From the cell containing the given text, extract its center point as (x, y) coordinate. 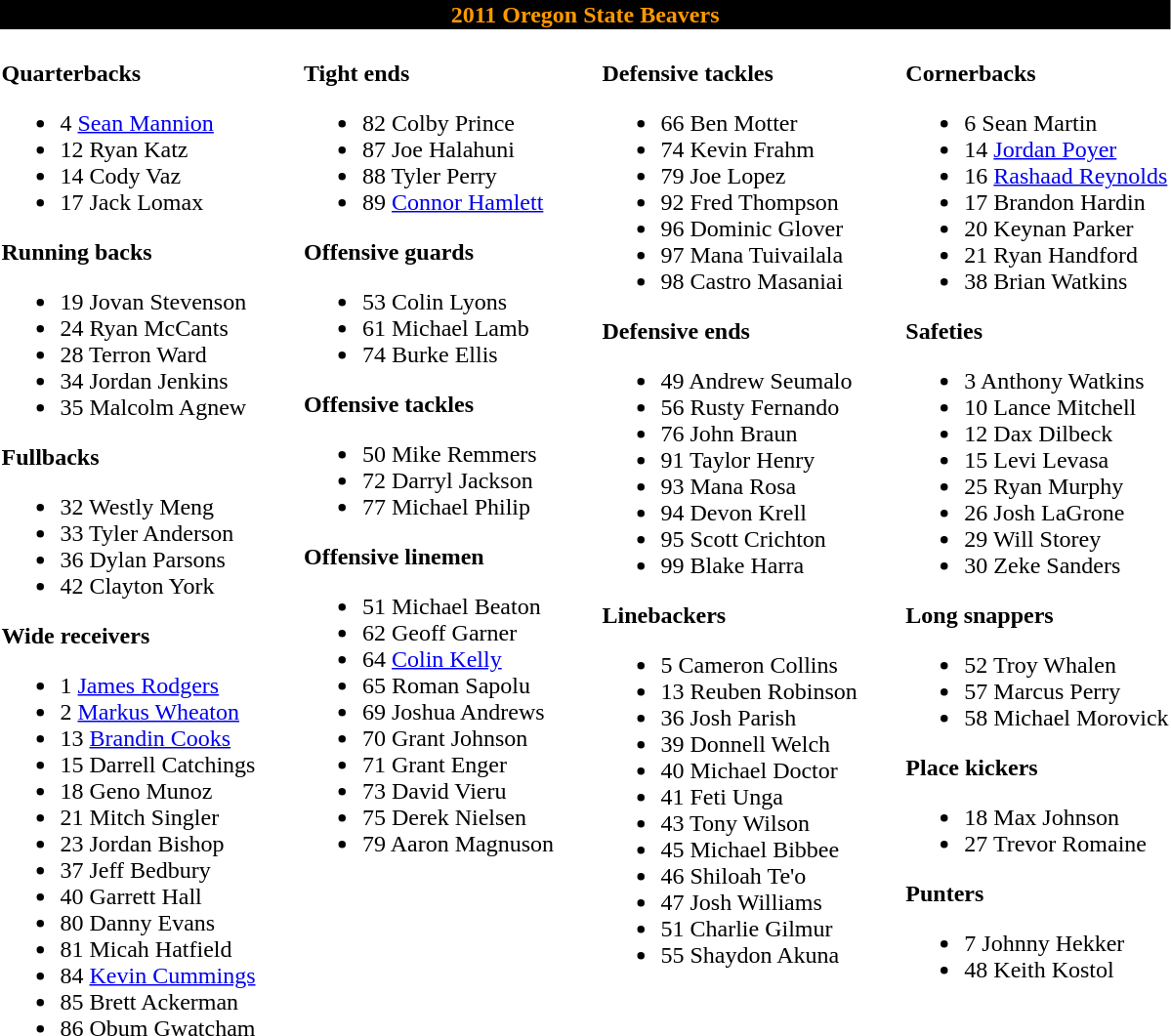
2011 Oregon State Beavers (585, 15)
